Scan for the cell matching the given text and deliver its [x, y] coordinate at center. 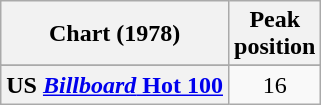
16 [275, 85]
Chart (1978) [115, 34]
US Billboard Hot 100 [115, 85]
Peakposition [275, 34]
